Capture the cell that displays the provided text and extract its (x, y) central coordinate. 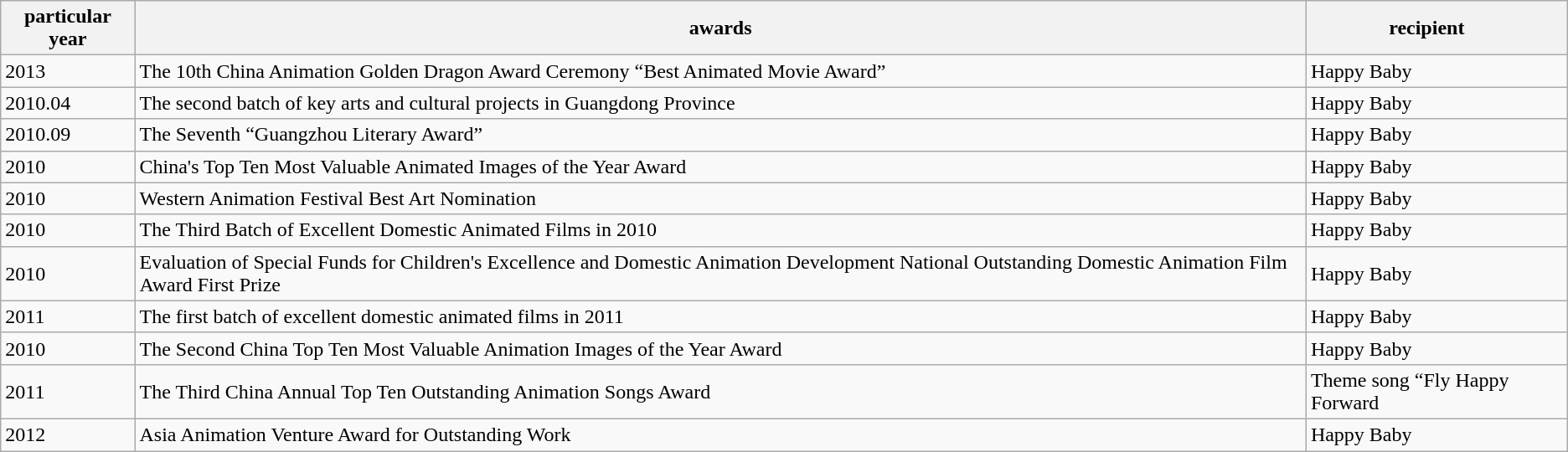
The Seventh “Guangzhou Literary Award” (720, 135)
The Third China Annual Top Ten Outstanding Animation Songs Award (720, 392)
2010.09 (68, 135)
Asia Animation Venture Award for Outstanding Work (720, 434)
2012 (68, 434)
The Third Batch of Excellent Domestic Animated Films in 2010 (720, 230)
particular year (68, 28)
Western Animation Festival Best Art Nomination (720, 198)
The first batch of excellent domestic animated films in 2011 (720, 316)
2013 (68, 71)
Theme song “Fly Happy Forward (1436, 392)
The Second China Top Ten Most Valuable Animation Images of the Year Award (720, 348)
The second batch of key arts and cultural projects in Guangdong Province (720, 103)
awards (720, 28)
The 10th China Animation Golden Dragon Award Ceremony “Best Animated Movie Award” (720, 71)
recipient (1436, 28)
2010.04 (68, 103)
China's Top Ten Most Valuable Animated Images of the Year Award (720, 167)
